Detect which cell encompasses the target text, then output its (x, y) center coordinate. 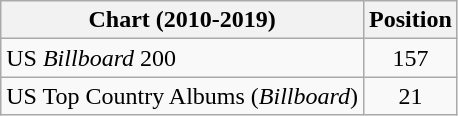
Chart (2010-2019) (182, 20)
US Billboard 200 (182, 58)
21 (411, 96)
US Top Country Albums (Billboard) (182, 96)
Position (411, 20)
157 (411, 58)
